From the cell containing the given text, extract its center point as (X, Y) coordinate. 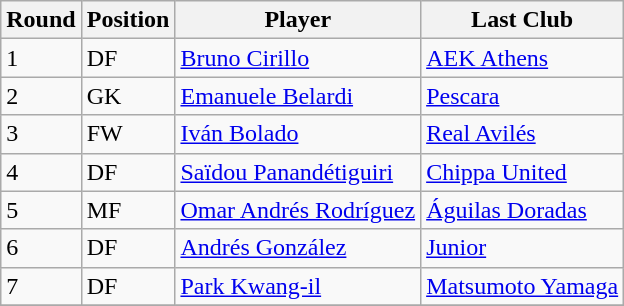
2 (41, 96)
Omar Andrés Rodríguez (298, 210)
6 (41, 248)
Last Club (522, 20)
Bruno Cirillo (298, 58)
GK (128, 96)
Iván Bolado (298, 134)
Junior (522, 248)
Águilas Doradas (522, 210)
Matsumoto Yamaga (522, 286)
AEK Athens (522, 58)
Park Kwang-il (298, 286)
Real Avilés (522, 134)
FW (128, 134)
Emanuele Belardi (298, 96)
Round (41, 20)
7 (41, 286)
Player (298, 20)
Chippa United (522, 172)
MF (128, 210)
4 (41, 172)
1 (41, 58)
Pescara (522, 96)
Saïdou Panandétiguiri (298, 172)
Andrés González (298, 248)
3 (41, 134)
Position (128, 20)
5 (41, 210)
